Find where the given text appears and provide that cell's center as [X, Y] coordinate. 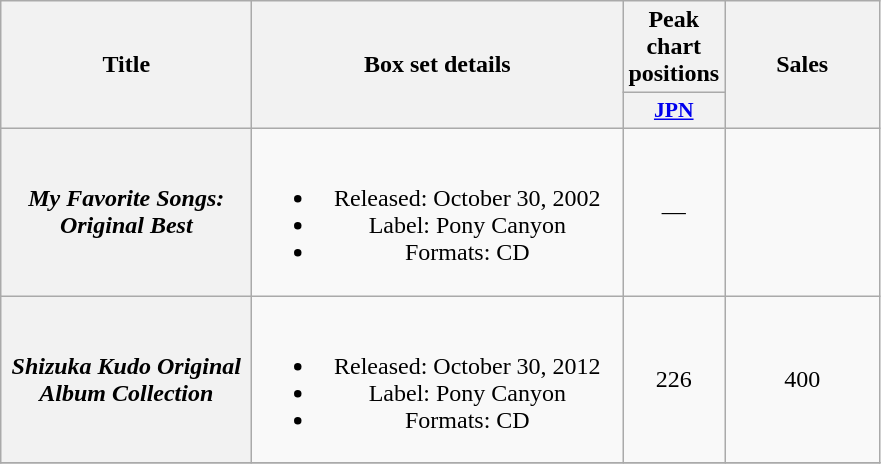
Released: October 30, 2012Label: Pony CanyonFormats: CD [438, 380]
JPN [674, 111]
Peak chart positions [674, 47]
226 [674, 380]
Shizuka Kudo Original Album Collection [126, 380]
My Favorite Songs: Original Best [126, 212]
— [674, 212]
400 [802, 380]
Released: October 30, 2002Label: Pony CanyonFormats: CD [438, 212]
Title [126, 65]
Box set details [438, 65]
Sales [802, 65]
